Capture the cell that displays the provided text and extract its [x, y] central coordinate. 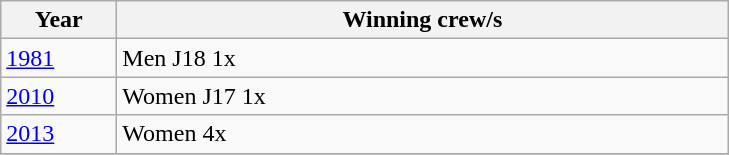
Women J17 1x [422, 96]
Women 4x [422, 134]
2013 [59, 134]
Men J18 1x [422, 58]
Year [59, 20]
2010 [59, 96]
1981 [59, 58]
Winning crew/s [422, 20]
